Detect which cell encompasses the target text, then output its (x, y) center coordinate. 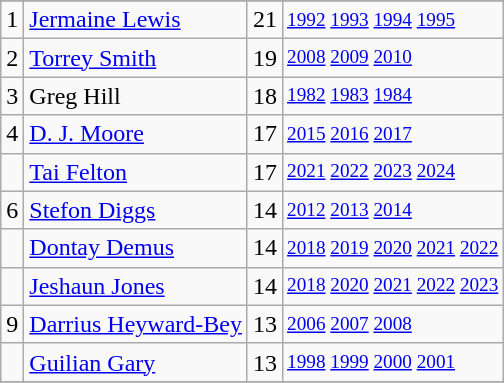
Dontay Demus (136, 248)
4 (12, 134)
9 (12, 324)
2008 2009 2010 (393, 58)
Jermaine Lewis (136, 20)
2 (12, 58)
3 (12, 96)
Guilian Gary (136, 362)
2021 2022 2023 2024 (393, 172)
2015 2016 2017 (393, 134)
19 (264, 58)
1998 1999 2000 2001 (393, 362)
1992 1993 1994 1995 (393, 20)
6 (12, 210)
Tai Felton (136, 172)
Darrius Heyward-Bey (136, 324)
2018 2020 2021 2022 2023 (393, 286)
18 (264, 96)
1982 1983 1984 (393, 96)
2012 2013 2014 (393, 210)
1 (12, 20)
Jeshaun Jones (136, 286)
Torrey Smith (136, 58)
Stefon Diggs (136, 210)
2018 2019 2020 2021 2022 (393, 248)
D. J. Moore (136, 134)
2006 2007 2008 (393, 324)
Greg Hill (136, 96)
21 (264, 20)
